Extract the (X, Y) coordinate from the center of the cell holding the provided text.  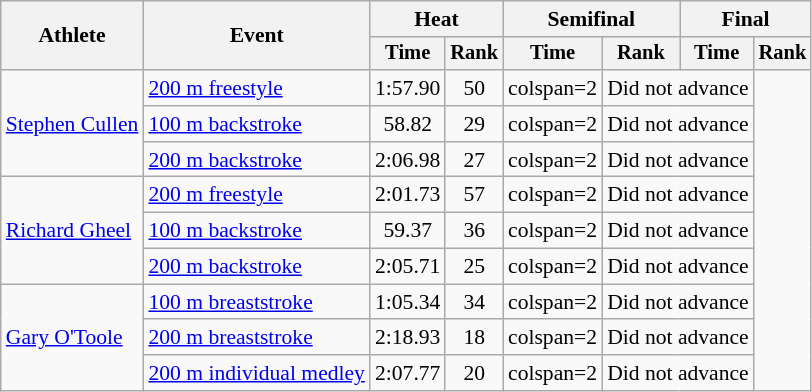
200 m breaststroke (256, 338)
100 m breaststroke (256, 302)
2:01.73 (408, 195)
29 (474, 124)
2:06.98 (408, 160)
18 (474, 338)
Final (746, 19)
25 (474, 267)
36 (474, 231)
Semifinal (592, 19)
58.82 (408, 124)
59.37 (408, 231)
Gary O'Toole (72, 338)
34 (474, 302)
1:05.34 (408, 302)
200 m individual medley (256, 373)
27 (474, 160)
Stephen Cullen (72, 124)
2:18.93 (408, 338)
1:57.90 (408, 88)
Athlete (72, 36)
2:07.77 (408, 373)
Event (256, 36)
20 (474, 373)
Richard Gheel (72, 230)
Heat (436, 19)
50 (474, 88)
2:05.71 (408, 267)
57 (474, 195)
